Pinpoint the cell where the given text exists, returning its [x, y] midpoint coordinate. 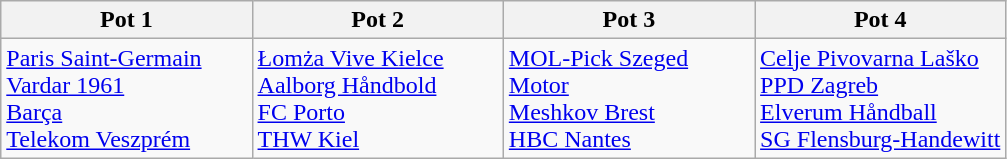
Pot 3 [628, 20]
Pot 1 [126, 20]
Pot 2 [378, 20]
Paris Saint-Germain Vardar 1961 Barça Telekom Veszprém [126, 98]
MOL-Pick Szeged Motor Meshkov Brest HBC Nantes [628, 98]
Łomża Vive Kielce Aalborg Håndbold FC Porto THW Kiel [378, 98]
Celje Pivovarna Laško PPD Zagreb Elverum Håndball SG Flensburg-Handewitt [880, 98]
Pot 4 [880, 20]
